Identify which cell holds the provided text, then report its (x, y) central coordinate. 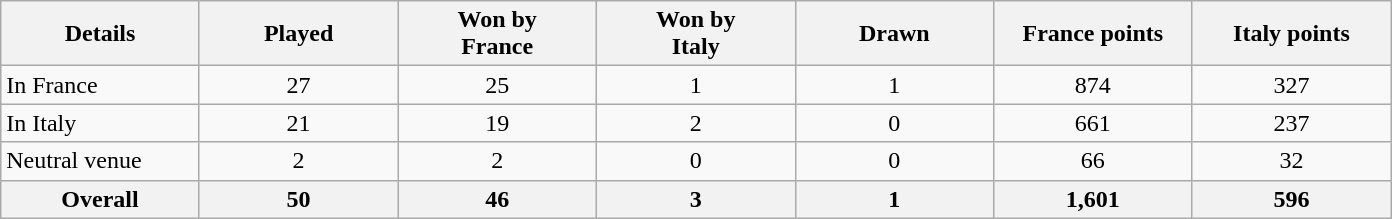
Overall (100, 199)
Neutral venue (100, 161)
1,601 (1094, 199)
327 (1292, 85)
Drawn (894, 34)
In France (100, 85)
661 (1094, 123)
596 (1292, 199)
3 (696, 199)
Details (100, 34)
19 (498, 123)
In Italy (100, 123)
46 (498, 199)
21 (298, 123)
Played (298, 34)
32 (1292, 161)
50 (298, 199)
Won byFrance (498, 34)
Won byItaly (696, 34)
27 (298, 85)
874 (1094, 85)
66 (1094, 161)
25 (498, 85)
Italy points (1292, 34)
237 (1292, 123)
France points (1094, 34)
